Extract the (x, y) coordinate from the center of the cell holding the provided text.  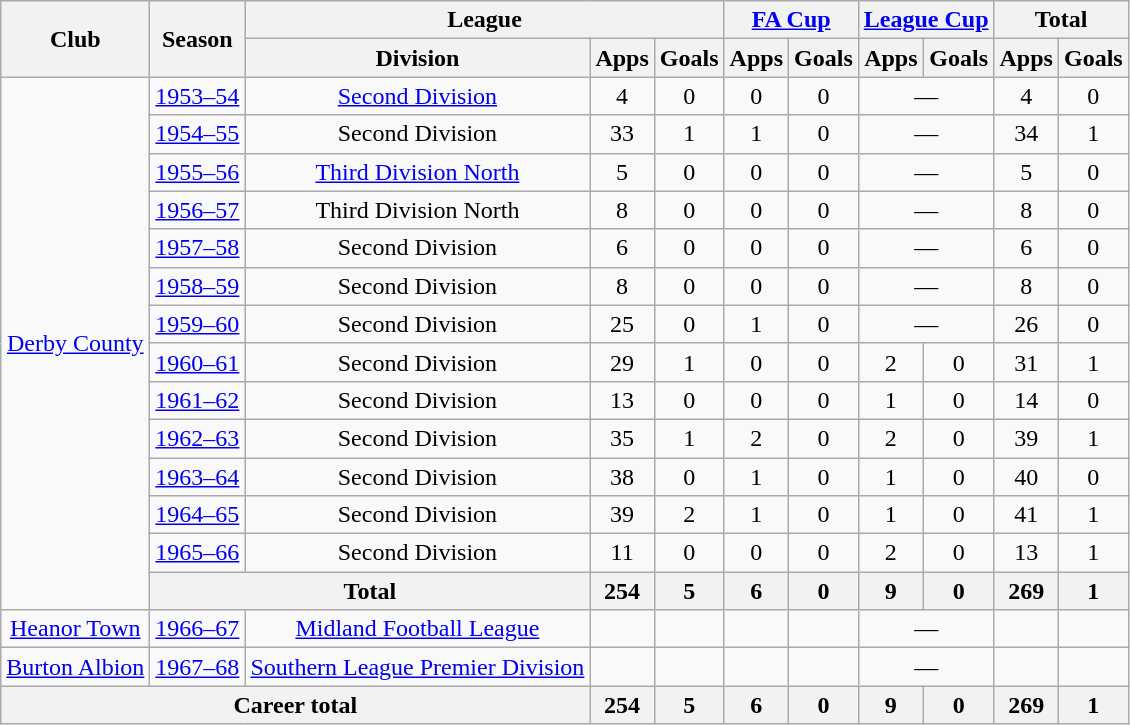
1960–61 (198, 362)
41 (1026, 515)
League (484, 20)
FA Cup (791, 20)
Season (198, 39)
1953–54 (198, 96)
40 (1026, 477)
1958–59 (198, 286)
1955–56 (198, 172)
14 (1026, 400)
1963–64 (198, 477)
1954–55 (198, 134)
34 (1026, 134)
1961–62 (198, 400)
25 (622, 324)
1967–68 (198, 667)
26 (1026, 324)
1964–65 (198, 515)
Club (76, 39)
31 (1026, 362)
38 (622, 477)
1966–67 (198, 629)
League Cup (926, 20)
33 (622, 134)
Midland Football League (418, 629)
1959–60 (198, 324)
1962–63 (198, 438)
35 (622, 438)
11 (622, 553)
Burton Albion (76, 667)
Heanor Town (76, 629)
29 (622, 362)
1957–58 (198, 248)
Career total (296, 705)
1965–66 (198, 553)
Southern League Premier Division (418, 667)
Division (418, 58)
1956–57 (198, 210)
Derby County (76, 344)
